Identify which cell holds the provided text, then report its [x, y] central coordinate. 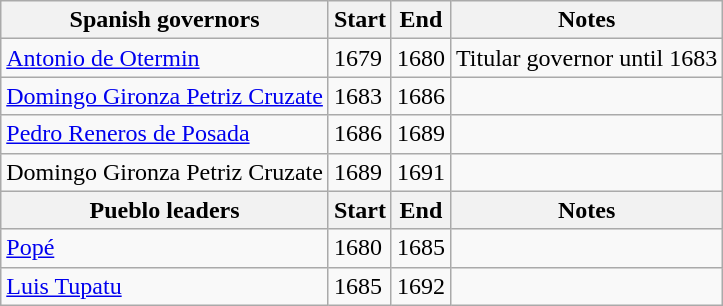
1683 [360, 96]
Pueblo leaders [165, 210]
Spanish governors [165, 20]
Antonio de Otermin [165, 58]
Titular governor until 1683 [586, 58]
1691 [420, 172]
1692 [420, 286]
Popé [165, 248]
1679 [360, 58]
Pedro Reneros de Posada [165, 134]
Luis Tupatu [165, 286]
